Provide the (X, Y) coordinate of the cell's center where the given text is located.  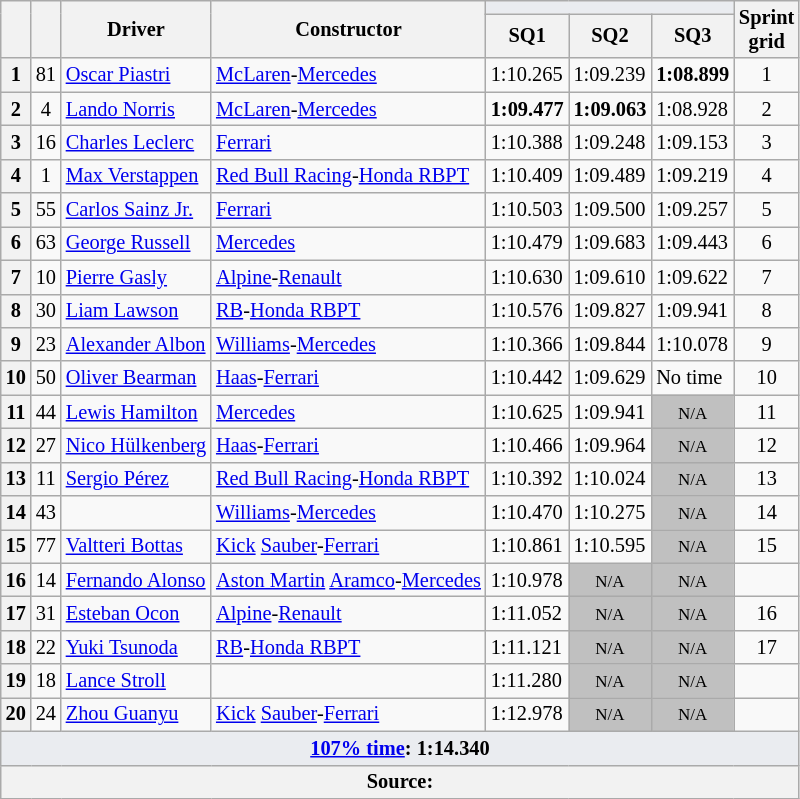
No time (692, 378)
Alexander Albon (136, 344)
SQ1 (528, 36)
107% time: 1:14.340 (400, 748)
Source: (400, 782)
Liam Lawson (136, 311)
Constructor (348, 29)
Driver (136, 29)
1:11.121 (528, 647)
1:10.503 (528, 210)
1:09.489 (610, 176)
19 (16, 681)
Lewis Hamilton (136, 412)
Pierre Gasly (136, 277)
22 (46, 647)
23 (46, 344)
31 (46, 613)
SQ2 (610, 36)
1:09.844 (610, 344)
1:10.388 (528, 142)
81 (46, 75)
50 (46, 378)
Yuki Tsunoda (136, 647)
Zhou Guanyu (136, 714)
1:12.978 (528, 714)
Aston Martin Aramco-Mercedes (348, 580)
1:09.683 (610, 243)
1:10.392 (528, 479)
Max Verstappen (136, 176)
1:11.052 (528, 613)
Lance Stroll (136, 681)
Fernando Alonso (136, 580)
1:11.280 (528, 681)
1:08.899 (692, 75)
1:10.275 (610, 513)
Lando Norris (136, 109)
Esteban Ocon (136, 613)
Carlos Sainz Jr. (136, 210)
1:10.576 (528, 311)
55 (46, 210)
44 (46, 412)
Oscar Piastri (136, 75)
1:10.595 (610, 546)
1:09.239 (610, 75)
Oliver Bearman (136, 378)
43 (46, 513)
1:10.265 (528, 75)
1:09.248 (610, 142)
63 (46, 243)
1:10.479 (528, 243)
1:09.827 (610, 311)
1:09.257 (692, 210)
1:10.625 (528, 412)
20 (16, 714)
1:10.861 (528, 546)
1:09.622 (692, 277)
1:10.978 (528, 580)
1:09.063 (610, 109)
1:09.610 (610, 277)
1:09.629 (610, 378)
Charles Leclerc (136, 142)
1:08.928 (692, 109)
SQ3 (692, 36)
Valtteri Bottas (136, 546)
Sergio Pérez (136, 479)
1:10.078 (692, 344)
Nico Hülkenberg (136, 445)
Sprintgrid (766, 29)
1:10.024 (610, 479)
1:10.470 (528, 513)
1:09.500 (610, 210)
30 (46, 311)
1:09.443 (692, 243)
1:10.630 (528, 277)
27 (46, 445)
1:09.153 (692, 142)
24 (46, 714)
77 (46, 546)
1:09.477 (528, 109)
1:10.409 (528, 176)
1:09.964 (610, 445)
1:10.442 (528, 378)
George Russell (136, 243)
1:09.219 (692, 176)
1:10.466 (528, 445)
1:10.366 (528, 344)
